Capture the cell that displays the provided text and extract its (X, Y) central coordinate. 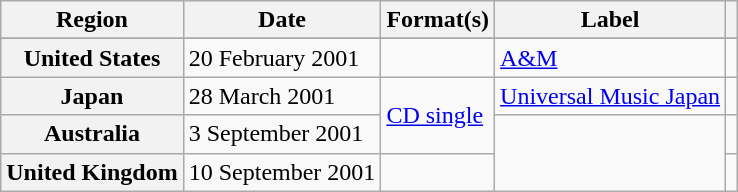
Japan (92, 96)
Date (282, 20)
3 September 2001 (282, 134)
Universal Music Japan (610, 96)
28 March 2001 (282, 96)
Format(s) (438, 20)
Region (92, 20)
Australia (92, 134)
20 February 2001 (282, 58)
CD single (438, 115)
Label (610, 20)
10 September 2001 (282, 172)
United Kingdom (92, 172)
A&M (610, 58)
United States (92, 58)
